Scan for the cell matching the given text and deliver its [x, y] coordinate at center. 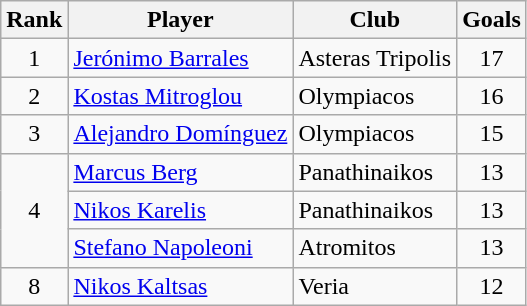
Kostas Mitroglou [180, 96]
Asteras Tripolis [375, 58]
Atromitos [375, 248]
Goals [492, 20]
3 [34, 134]
Alejandro Domínguez [180, 134]
15 [492, 134]
Stefano Napoleoni [180, 248]
Veria [375, 286]
Marcus Berg [180, 172]
12 [492, 286]
Rank [34, 20]
16 [492, 96]
2 [34, 96]
1 [34, 58]
Club [375, 20]
Player [180, 20]
17 [492, 58]
8 [34, 286]
Jerónimo Barrales [180, 58]
Nikos Karelis [180, 210]
Nikos Kaltsas [180, 286]
4 [34, 210]
